Capture the cell that displays the provided text and extract its [X, Y] central coordinate. 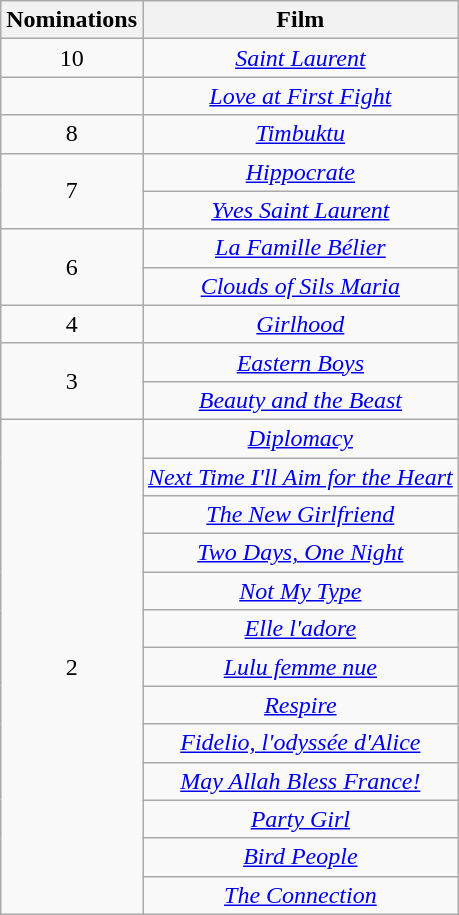
Nominations [72, 20]
Fidelio, l'odyssée d'Alice [300, 743]
Bird People [300, 857]
8 [72, 134]
Girlhood [300, 324]
Clouds of Sils Maria [300, 286]
Lulu femme nue [300, 667]
6 [72, 267]
Beauty and the Beast [300, 400]
10 [72, 58]
Yves Saint Laurent [300, 210]
Next Time I'll Aim for the Heart [300, 477]
Not My Type [300, 591]
Film [300, 20]
Hippocrate [300, 172]
Elle l'adore [300, 629]
3 [72, 381]
2 [72, 666]
Party Girl [300, 819]
Diplomacy [300, 438]
Respire [300, 705]
La Famille Bélier [300, 248]
7 [72, 191]
Eastern Boys [300, 362]
Timbuktu [300, 134]
May Allah Bless France! [300, 781]
Saint Laurent [300, 58]
The Connection [300, 895]
The New Girlfriend [300, 515]
4 [72, 324]
Two Days, One Night [300, 553]
Love at First Fight [300, 96]
